Capture the cell that displays the provided text and extract its [X, Y] central coordinate. 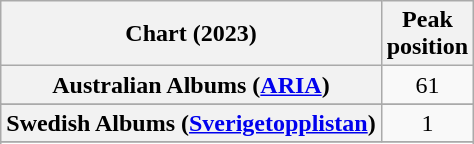
1 [427, 123]
Swedish Albums (Sverigetopplistan) [191, 123]
Australian Albums (ARIA) [191, 85]
Chart (2023) [191, 34]
61 [427, 85]
Peakposition [427, 34]
